Provide the [X, Y] coordinate of the cell's center where the given text is located.  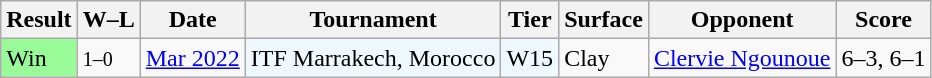
Tournament [373, 20]
ITF Marrakech, Morocco [373, 58]
Clervie Ngounoue [742, 58]
Opponent [742, 20]
1–0 [108, 58]
Clay [604, 58]
6–3, 6–1 [884, 58]
W–L [108, 20]
Tier [530, 20]
W15 [530, 58]
Score [884, 20]
Mar 2022 [192, 58]
Win [39, 58]
Date [192, 20]
Surface [604, 20]
Result [39, 20]
